Search for the cell housing the specified text and yield its (x, y) center coordinate. 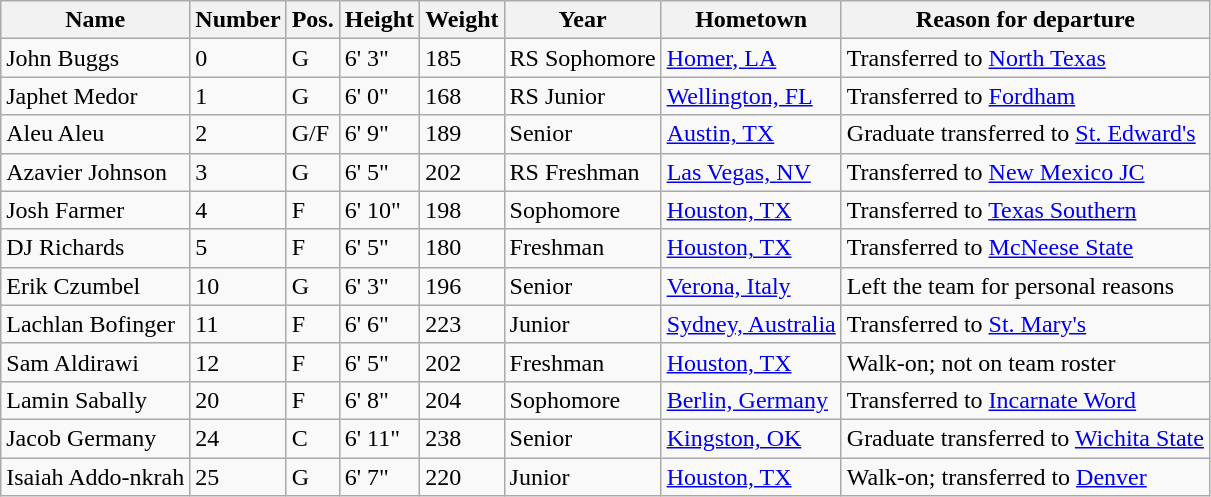
Sam Aldirawi (96, 362)
Walk-on; not on team roster (1025, 362)
Transferred to Texas Southern (1025, 210)
Transferred to Incarnate Word (1025, 400)
RS Sophomore (582, 58)
Kingston, OK (751, 438)
Transferred to St. Mary's (1025, 324)
Verona, Italy (751, 286)
Wellington, FL (751, 96)
238 (462, 438)
Transferred to North Texas (1025, 58)
24 (238, 438)
25 (238, 477)
196 (462, 286)
Weight (462, 20)
180 (462, 248)
Homer, LA (751, 58)
1 (238, 96)
223 (462, 324)
Aleu Aleu (96, 134)
Isaiah Addo-nkrah (96, 477)
Hometown (751, 20)
Lachlan Bofinger (96, 324)
Berlin, Germany (751, 400)
6' 7" (379, 477)
168 (462, 96)
Lamin Sabally (96, 400)
Japhet Medor (96, 96)
6' 0" (379, 96)
RS Freshman (582, 172)
G/F (312, 134)
Pos. (312, 20)
6' 11" (379, 438)
Austin, TX (751, 134)
0 (238, 58)
Erik Czumbel (96, 286)
Walk-on; transferred to Denver (1025, 477)
RS Junior (582, 96)
Height (379, 20)
20 (238, 400)
4 (238, 210)
2 (238, 134)
Transferred to McNeese State (1025, 248)
Jacob Germany (96, 438)
Number (238, 20)
204 (462, 400)
Transferred to New Mexico JC (1025, 172)
6' 9" (379, 134)
11 (238, 324)
12 (238, 362)
6' 10" (379, 210)
6' 6" (379, 324)
John Buggs (96, 58)
C (312, 438)
Year (582, 20)
Las Vegas, NV (751, 172)
DJ Richards (96, 248)
Graduate transferred to Wichita State (1025, 438)
198 (462, 210)
189 (462, 134)
3 (238, 172)
Azavier Johnson (96, 172)
185 (462, 58)
Graduate transferred to St. Edward's (1025, 134)
220 (462, 477)
Name (96, 20)
6' 8" (379, 400)
Josh Farmer (96, 210)
5 (238, 248)
Left the team for personal reasons (1025, 286)
Reason for departure (1025, 20)
10 (238, 286)
Sydney, Australia (751, 324)
Transferred to Fordham (1025, 96)
